Return the [x, y] coordinate for the center point of the cell that contains the specified text.  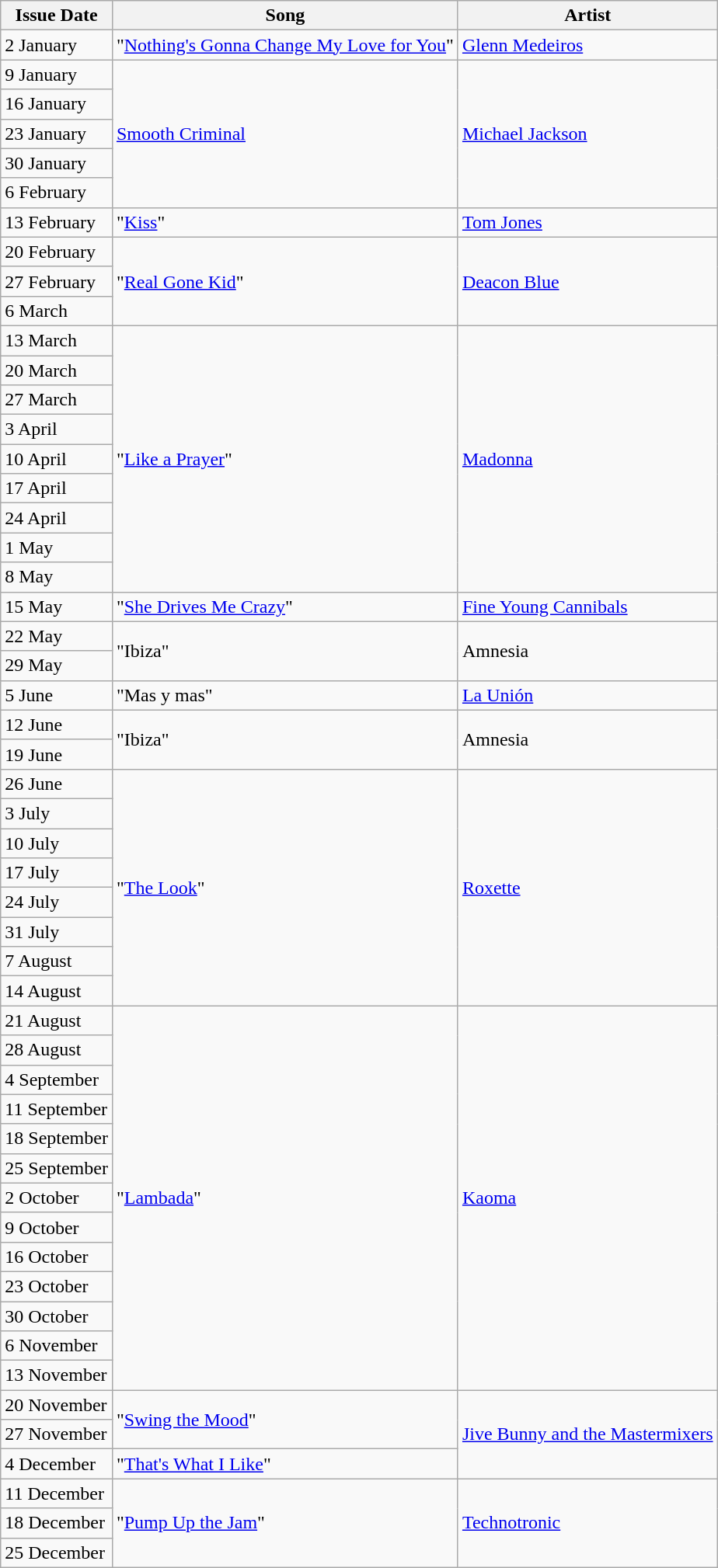
13 November [57, 1375]
Fine Young Cannibals [587, 607]
28 August [57, 1050]
"Lambada" [284, 1198]
9 January [57, 75]
18 September [57, 1139]
Michael Jackson [587, 134]
"The Look" [284, 887]
4 September [57, 1080]
"Real Gone Kid" [284, 281]
18 December [57, 1523]
24 April [57, 518]
Roxette [587, 887]
27 November [57, 1434]
6 February [57, 193]
20 February [57, 252]
25 December [57, 1552]
22 May [57, 636]
23 January [57, 134]
"Nothing's Gonna Change My Love for You" [284, 45]
3 April [57, 429]
6 March [57, 311]
Smooth Criminal [284, 134]
"That's What I Like" [284, 1464]
21 August [57, 1020]
15 May [57, 607]
"Swing the Mood" [284, 1420]
"Like a Prayer" [284, 458]
5 June [57, 695]
"Pump Up the Jam" [284, 1523]
27 February [57, 281]
8 May [57, 577]
30 January [57, 163]
25 September [57, 1168]
13 February [57, 222]
24 July [57, 902]
14 August [57, 991]
6 November [57, 1346]
17 July [57, 873]
1 May [57, 548]
31 July [57, 932]
2 January [57, 45]
Kaoma [587, 1198]
"She Drives Me Crazy" [284, 607]
"Kiss" [284, 222]
20 March [57, 370]
16 January [57, 104]
Song [284, 16]
13 March [57, 340]
Glenn Medeiros [587, 45]
Issue Date [57, 16]
26 June [57, 784]
2 October [57, 1198]
11 December [57, 1493]
Tom Jones [587, 222]
3 July [57, 813]
10 July [57, 843]
30 October [57, 1316]
23 October [57, 1286]
Technotronic [587, 1523]
Artist [587, 16]
11 September [57, 1109]
20 November [57, 1405]
19 June [57, 754]
La Unión [587, 695]
12 June [57, 725]
16 October [57, 1257]
29 May [57, 666]
"Mas y mas" [284, 695]
Deacon Blue [587, 281]
4 December [57, 1464]
10 April [57, 459]
17 April [57, 488]
Jive Bunny and the Mastermixers [587, 1434]
Madonna [587, 458]
27 March [57, 400]
9 October [57, 1227]
7 August [57, 961]
